Scan for the cell matching the given text and deliver its [x, y] coordinate at center. 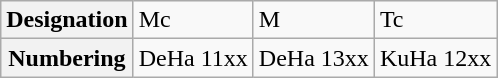
KuHa 12xx [435, 58]
Designation [67, 20]
Tc [435, 20]
M [314, 20]
Numbering [67, 58]
DeHa 13xx [314, 58]
DeHa 11xx [193, 58]
Mc [193, 20]
